Pinpoint the cell where the given text exists, returning its [X, Y] midpoint coordinate. 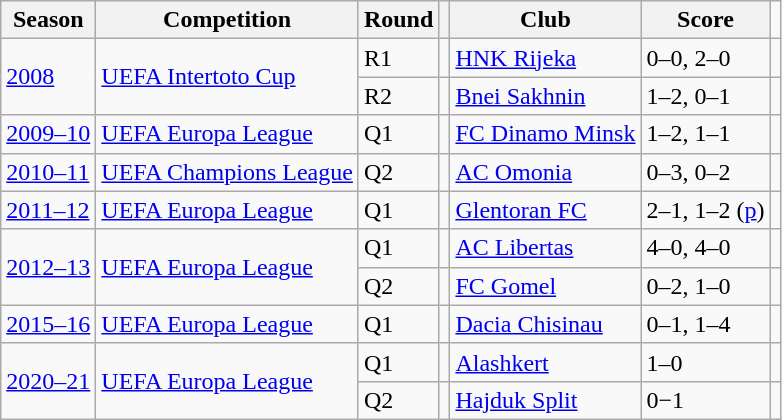
UEFA Champions League [228, 172]
FC Dinamo Minsk [546, 134]
2008 [48, 77]
2012–13 [48, 267]
Dacia Chisinau [546, 324]
0–0, 2–0 [706, 58]
4–0, 4–0 [706, 248]
2010–11 [48, 172]
R1 [398, 58]
0−1 [706, 400]
1–2, 0–1 [706, 96]
2009–10 [48, 134]
AC Libertas [546, 248]
Hajduk Split [546, 400]
R2 [398, 96]
Round [398, 20]
FC Gomel [546, 286]
AC Omonia [546, 172]
0–1, 1–4 [706, 324]
Score [706, 20]
1–2, 1–1 [706, 134]
UEFA Intertoto Cup [228, 77]
Alashkert [546, 362]
0–2, 1–0 [706, 286]
2015–16 [48, 324]
Club [546, 20]
HNK Rijeka [546, 58]
Competition [228, 20]
2–1, 1–2 (p) [706, 210]
2011–12 [48, 210]
Bnei Sakhnin [546, 96]
2020–21 [48, 381]
1–0 [706, 362]
Glentoran FC [546, 210]
Season [48, 20]
0–3, 0–2 [706, 172]
